Detect which cell encompasses the target text, then output its [x, y] center coordinate. 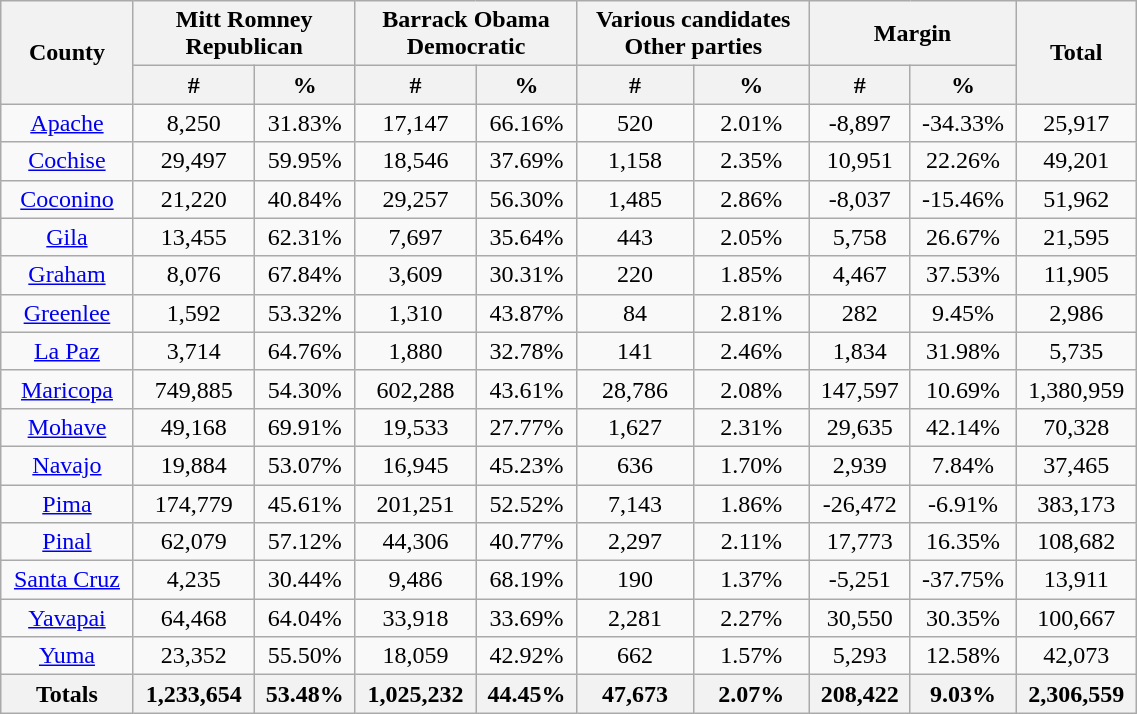
-34.33% [962, 123]
21,595 [1076, 237]
2.01% [751, 123]
1.85% [751, 275]
Navajo [67, 465]
33.69% [526, 618]
9.45% [962, 313]
64,468 [194, 618]
37,465 [1076, 465]
62.31% [304, 237]
1,485 [635, 199]
7,143 [635, 503]
26.67% [962, 237]
1,592 [194, 313]
13,455 [194, 237]
3,714 [194, 351]
1.86% [751, 503]
2.35% [751, 161]
Barrack ObamaDemocratic [466, 34]
2,297 [635, 542]
1,025,232 [416, 694]
42.92% [526, 656]
25,917 [1076, 123]
2.08% [751, 389]
18,059 [416, 656]
1,380,959 [1076, 389]
84 [635, 313]
70,328 [1076, 427]
1,233,654 [194, 694]
31.83% [304, 123]
43.61% [526, 389]
35.64% [526, 237]
-26,472 [860, 503]
10,951 [860, 161]
-6.91% [962, 503]
33,918 [416, 618]
4,467 [860, 275]
602,288 [416, 389]
Graham [67, 275]
636 [635, 465]
1,310 [416, 313]
383,173 [1076, 503]
51,962 [1076, 199]
42,073 [1076, 656]
Santa Cruz [67, 580]
40.84% [304, 199]
8,076 [194, 275]
Yavapai [67, 618]
18,546 [416, 161]
Pima [67, 503]
-8,897 [860, 123]
201,251 [416, 503]
68.19% [526, 580]
2.27% [751, 618]
64.76% [304, 351]
45.61% [304, 503]
7.84% [962, 465]
2.11% [751, 542]
44.45% [526, 694]
37.53% [962, 275]
54.30% [304, 389]
55.50% [304, 656]
2.07% [751, 694]
Coconino [67, 199]
11,905 [1076, 275]
9.03% [962, 694]
37.69% [526, 161]
7,697 [416, 237]
31.98% [962, 351]
57.12% [304, 542]
30.44% [304, 580]
40.77% [526, 542]
10.69% [962, 389]
1,158 [635, 161]
32.78% [526, 351]
1.37% [751, 580]
56.30% [526, 199]
County [67, 52]
19,884 [194, 465]
66.16% [526, 123]
30.31% [526, 275]
19,533 [416, 427]
Margin [912, 34]
52.52% [526, 503]
-37.75% [962, 580]
2.31% [751, 427]
Totals [67, 694]
2,986 [1076, 313]
29,635 [860, 427]
100,667 [1076, 618]
16,945 [416, 465]
29,497 [194, 161]
17,773 [860, 542]
Total [1076, 52]
-8,037 [860, 199]
22.26% [962, 161]
220 [635, 275]
520 [635, 123]
Various candidatesOther parties [694, 34]
5,758 [860, 237]
4,235 [194, 580]
Maricopa [67, 389]
2,281 [635, 618]
Cochise [67, 161]
Mitt RomneyRepublican [244, 34]
208,422 [860, 694]
Apache [67, 123]
17,147 [416, 123]
49,201 [1076, 161]
La Paz [67, 351]
62,079 [194, 542]
108,682 [1076, 542]
30.35% [962, 618]
13,911 [1076, 580]
1,880 [416, 351]
44,306 [416, 542]
2.46% [751, 351]
69.91% [304, 427]
30,550 [860, 618]
Mohave [67, 427]
147,597 [860, 389]
5,293 [860, 656]
21,220 [194, 199]
-5,251 [860, 580]
749,885 [194, 389]
2,306,559 [1076, 694]
662 [635, 656]
8,250 [194, 123]
190 [635, 580]
27.77% [526, 427]
2,939 [860, 465]
53.48% [304, 694]
53.07% [304, 465]
Greenlee [67, 313]
23,352 [194, 656]
12.58% [962, 656]
64.04% [304, 618]
67.84% [304, 275]
16.35% [962, 542]
282 [860, 313]
Pinal [67, 542]
1.70% [751, 465]
Gila [67, 237]
47,673 [635, 694]
1.57% [751, 656]
1,627 [635, 427]
29,257 [416, 199]
5,735 [1076, 351]
28,786 [635, 389]
53.32% [304, 313]
443 [635, 237]
141 [635, 351]
3,609 [416, 275]
1,834 [860, 351]
45.23% [526, 465]
59.95% [304, 161]
174,779 [194, 503]
43.87% [526, 313]
-15.46% [962, 199]
2.05% [751, 237]
Yuma [67, 656]
42.14% [962, 427]
9,486 [416, 580]
2.81% [751, 313]
49,168 [194, 427]
2.86% [751, 199]
